Pinpoint the cell where the given text exists, returning its [X, Y] midpoint coordinate. 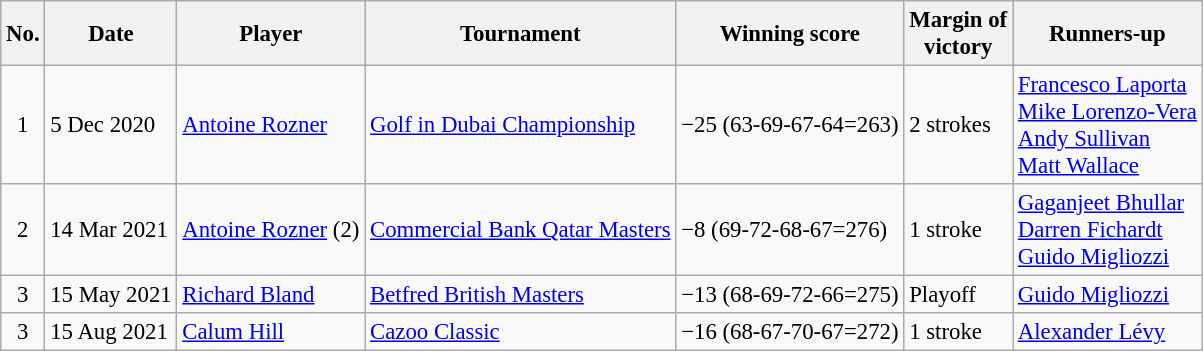
−25 (63-69-67-64=263) [790, 126]
15 Aug 2021 [111, 332]
−13 (68-69-72-66=275) [790, 295]
Date [111, 34]
−16 (68-67-70-67=272) [790, 332]
2 strokes [958, 126]
Alexander Lévy [1108, 332]
Margin ofvictory [958, 34]
Calum Hill [271, 332]
Francesco Laporta Mike Lorenzo-Vera Andy Sullivan Matt Wallace [1108, 126]
Gaganjeet Bhullar Darren Fichardt Guido Migliozzi [1108, 230]
14 Mar 2021 [111, 230]
Winning score [790, 34]
1 [23, 126]
No. [23, 34]
15 May 2021 [111, 295]
Richard Bland [271, 295]
Runners-up [1108, 34]
Antoine Rozner [271, 126]
Tournament [520, 34]
Player [271, 34]
5 Dec 2020 [111, 126]
Antoine Rozner (2) [271, 230]
Playoff [958, 295]
2 [23, 230]
Cazoo Classic [520, 332]
Guido Migliozzi [1108, 295]
−8 (69-72-68-67=276) [790, 230]
Betfred British Masters [520, 295]
Golf in Dubai Championship [520, 126]
Commercial Bank Qatar Masters [520, 230]
